Capture the cell that displays the provided text and extract its (X, Y) central coordinate. 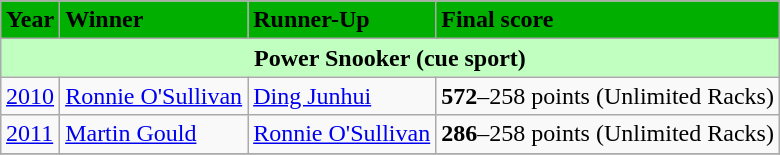
2010 (30, 96)
572–258 points (Unlimited Racks) (608, 96)
2011 (30, 134)
Martin Gould (154, 134)
Winner (154, 20)
Runner-Up (342, 20)
Final score (608, 20)
Year (30, 20)
286–258 points (Unlimited Racks) (608, 134)
Ding Junhui (342, 96)
Power Snooker (cue sport) (390, 58)
